Capture the cell that displays the provided text and extract its [X, Y] central coordinate. 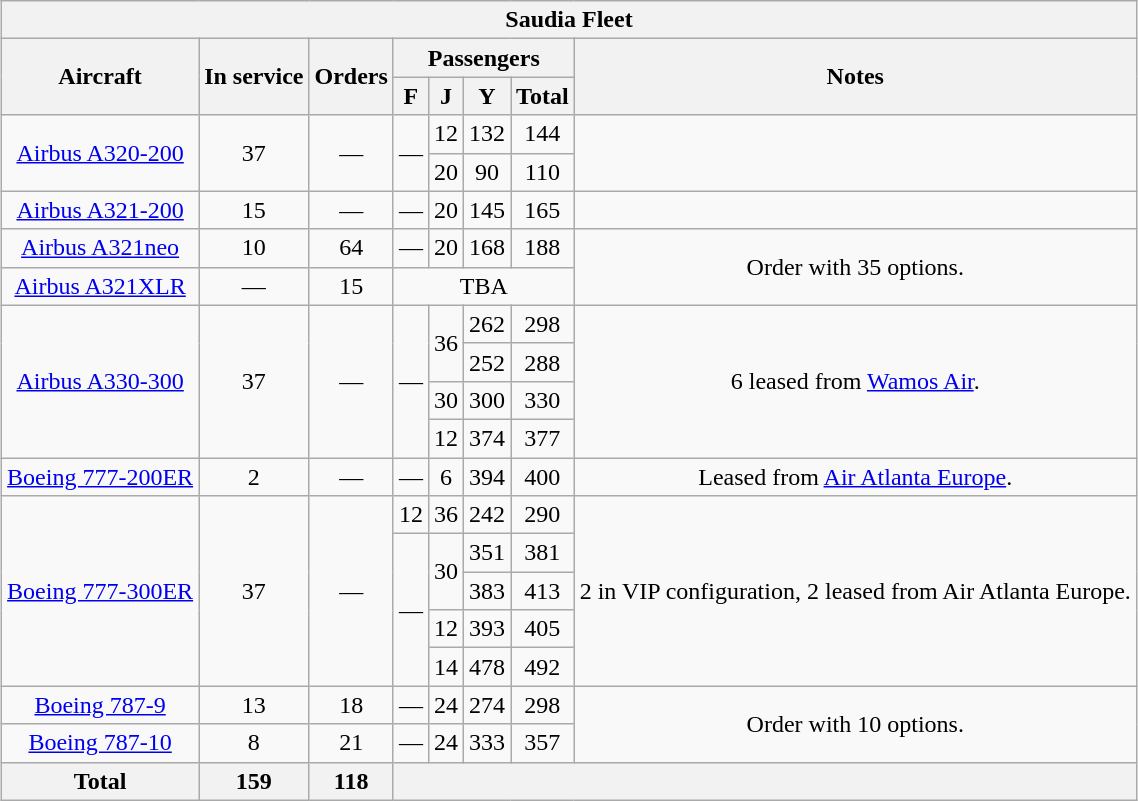
383 [488, 591]
394 [488, 477]
165 [543, 210]
14 [446, 667]
10 [254, 248]
21 [351, 743]
188 [543, 248]
330 [543, 400]
145 [488, 210]
262 [488, 324]
144 [543, 134]
2 in VIP configuration, 2 leased from Air Atlanta Europe. [855, 591]
242 [488, 515]
Leased from Air Atlanta Europe. [855, 477]
Boeing 787-10 [100, 743]
405 [543, 629]
333 [488, 743]
393 [488, 629]
6 leased from Wamos Air. [855, 381]
13 [254, 705]
274 [488, 705]
Boeing 787-9 [100, 705]
478 [488, 667]
F [410, 96]
TBA [484, 286]
In service [254, 77]
400 [543, 477]
Order with 10 options. [855, 724]
90 [488, 172]
252 [488, 362]
Saudia Fleet [570, 20]
Airbus A330-300 [100, 381]
118 [351, 781]
374 [488, 438]
288 [543, 362]
Order with 35 options. [855, 267]
Passengers [484, 58]
Airbus A321neo [100, 248]
Notes [855, 77]
Airbus A321-200 [100, 210]
Airbus A321XLR [100, 286]
64 [351, 248]
8 [254, 743]
377 [543, 438]
18 [351, 705]
110 [543, 172]
351 [488, 553]
Boeing 777-300ER [100, 591]
Boeing 777-200ER [100, 477]
300 [488, 400]
J [446, 96]
381 [543, 553]
492 [543, 667]
132 [488, 134]
290 [543, 515]
357 [543, 743]
Aircraft [100, 77]
6 [446, 477]
159 [254, 781]
2 [254, 477]
168 [488, 248]
413 [543, 591]
Airbus A320-200 [100, 153]
Orders [351, 77]
Y [488, 96]
